Detect which cell encompasses the target text, then output its [x, y] center coordinate. 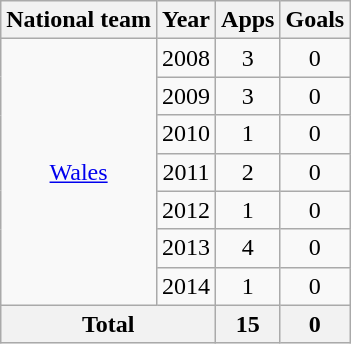
Goals [315, 20]
National team [79, 20]
2 [248, 172]
2013 [186, 248]
Wales [79, 172]
2008 [186, 58]
2011 [186, 172]
Year [186, 20]
15 [248, 324]
2009 [186, 96]
2014 [186, 286]
4 [248, 248]
Total [108, 324]
2012 [186, 210]
Apps [248, 20]
2010 [186, 134]
